From the cell containing the given text, extract its center point as (X, Y) coordinate. 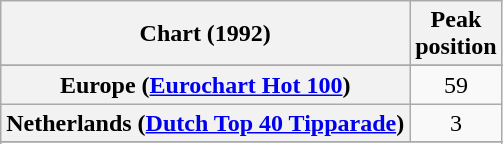
Peakposition (456, 34)
Netherlands (Dutch Top 40 Tipparade) (206, 123)
Chart (1992) (206, 34)
3 (456, 123)
59 (456, 85)
Europe (Eurochart Hot 100) (206, 85)
